Provide the [X, Y] coordinate of the cell's center where the given text is located.  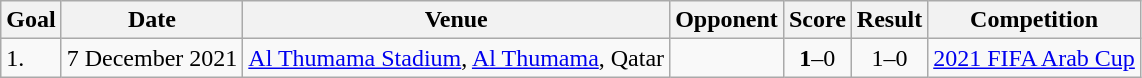
Opponent [727, 20]
Score [817, 20]
7 December 2021 [152, 58]
Result [889, 20]
2021 FIFA Arab Cup [1034, 58]
1. [31, 58]
Venue [456, 20]
Competition [1034, 20]
Goal [31, 20]
Date [152, 20]
Al Thumama Stadium, Al Thumama, Qatar [456, 58]
